Detect which cell encompasses the target text, then output its (x, y) center coordinate. 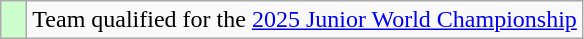
Team qualified for the 2025 Junior World Championship (305, 20)
